Detect which cell encompasses the target text, then output its [x, y] center coordinate. 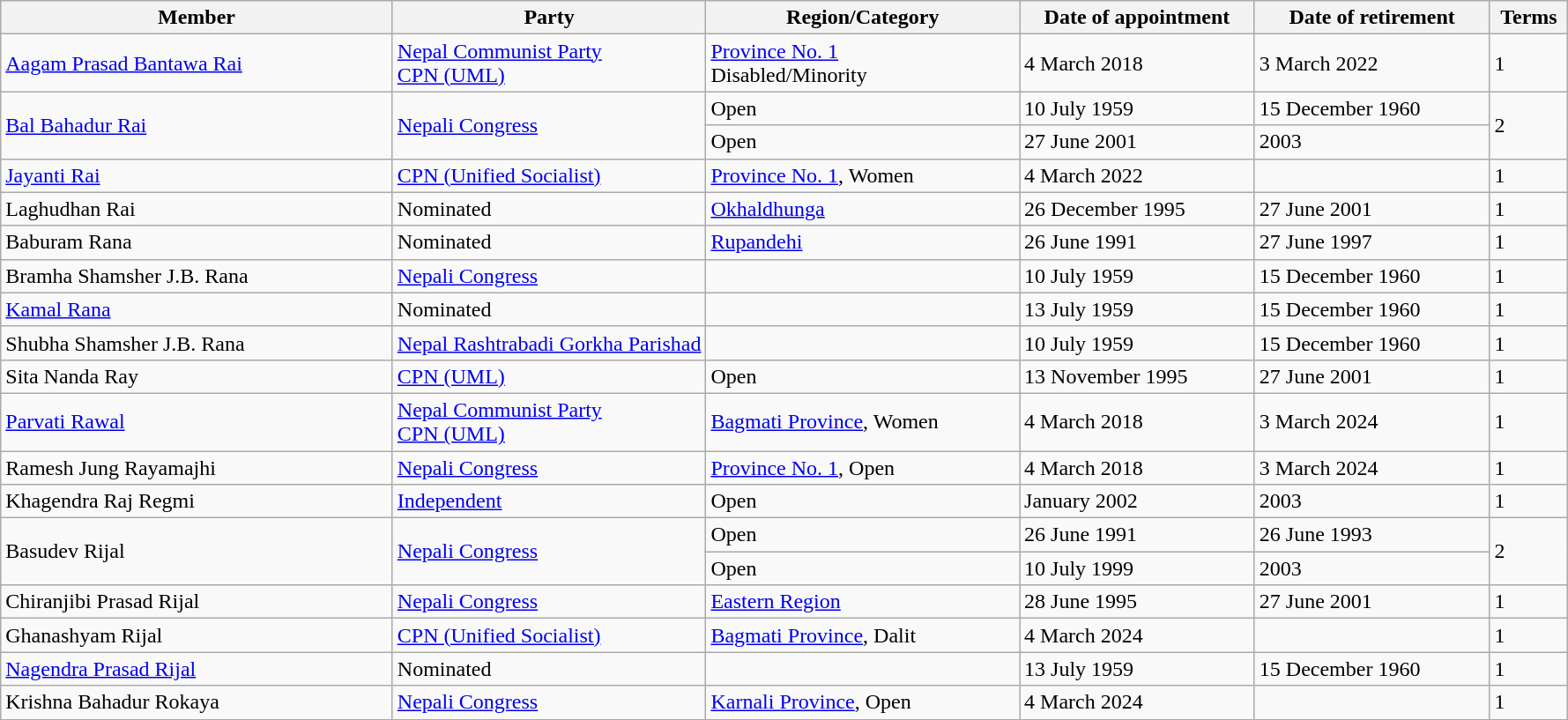
Independent [549, 501]
28 June 1995 [1137, 602]
4 March 2022 [1137, 175]
Eastern Region [863, 602]
Khagendra Raj Regmi [197, 501]
Bramha Shamsher J.B. Rana [197, 276]
Member [197, 18]
Baburam Rana [197, 242]
Party [549, 18]
Province No. 1, Women [863, 175]
Province No. 1Disabled/Minority [863, 63]
Kamal Rana [197, 309]
Bagmati Province, Dalit [863, 635]
Chiranjibi Prasad Rijal [197, 602]
January 2002 [1137, 501]
Krishna Bahadur Rokaya [197, 702]
Rupandehi [863, 242]
Nagendra Prasad Rijal [197, 669]
Okhaldhunga [863, 209]
Karnali Province, Open [863, 702]
Laghudhan Rai [197, 209]
Region/Category [863, 18]
26 December 1995 [1137, 209]
Date of retirement [1371, 18]
10 July 1999 [1137, 568]
Parvati Rawal [197, 421]
Bal Bahadur Rai [197, 125]
Aagam Prasad Bantawa Rai [197, 63]
13 November 1995 [1137, 376]
Province No. 1, Open [863, 468]
Ramesh Jung Rayamajhi [197, 468]
Date of appointment [1137, 18]
Nepal Rashtrabadi Gorkha Parishad [549, 343]
CPN (UML) [549, 376]
3 March 2022 [1371, 63]
Sita Nanda Ray [197, 376]
Terms [1528, 18]
Shubha Shamsher J.B. Rana [197, 343]
Bagmati Province, Women [863, 421]
Basudev Rijal [197, 552]
Jayanti Rai [197, 175]
Ghanashyam Rijal [197, 635]
26 June 1993 [1371, 535]
27 June 1997 [1371, 242]
